Identify which cell holds the provided text, then report its [x, y] central coordinate. 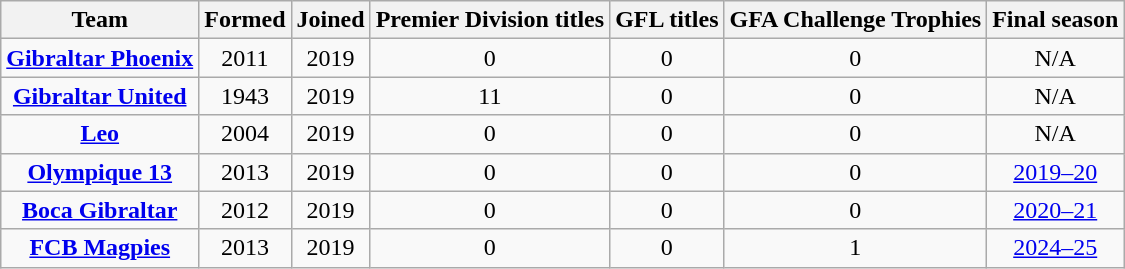
11 [490, 96]
GFL titles [667, 20]
Final season [1056, 20]
2004 [245, 134]
1943 [245, 96]
Gibraltar United [100, 96]
2020–21 [1056, 210]
Formed [245, 20]
Olympique 13 [100, 172]
1 [856, 248]
Leo [100, 134]
Premier Division titles [490, 20]
Boca Gibraltar [100, 210]
Team [100, 20]
FCB Magpies [100, 248]
Joined [330, 20]
2019–20 [1056, 172]
Gibraltar Phoenix [100, 58]
2024–25 [1056, 248]
2012 [245, 210]
2011 [245, 58]
GFA Challenge Trophies [856, 20]
